Return (X, Y) of the center of cell containing provided text 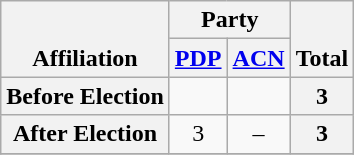
ACN (258, 58)
– (258, 134)
After Election (86, 134)
PDP (198, 58)
Total (322, 39)
Before Election (86, 96)
Affiliation (86, 39)
Party (230, 20)
